Locate the cell with the specified text and output its (x, y) center coordinate. 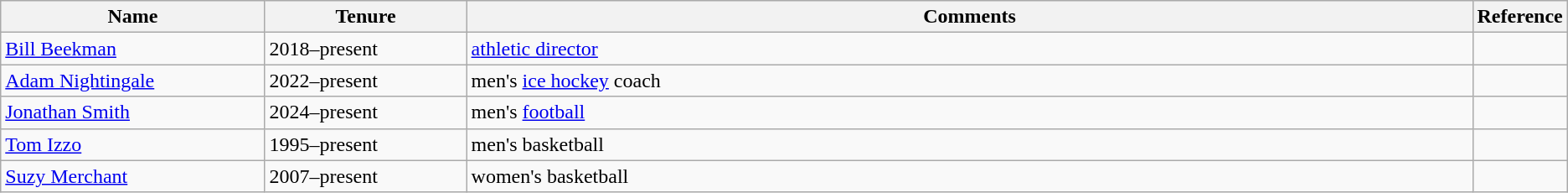
1995–present (365, 144)
Comments (970, 17)
Reference (1519, 17)
2018–present (365, 49)
2007–present (365, 176)
Tenure (365, 17)
Bill Beekman (132, 49)
women's basketball (970, 176)
2024–present (365, 112)
athletic director (970, 49)
2022–present (365, 81)
Name (132, 17)
Tom Izzo (132, 144)
men's ice hockey coach (970, 81)
men's basketball (970, 144)
Jonathan Smith (132, 112)
Suzy Merchant (132, 176)
men's football (970, 112)
Adam Nightingale (132, 81)
